Provide the (x, y) coordinate of the cell's center where the given text is located.  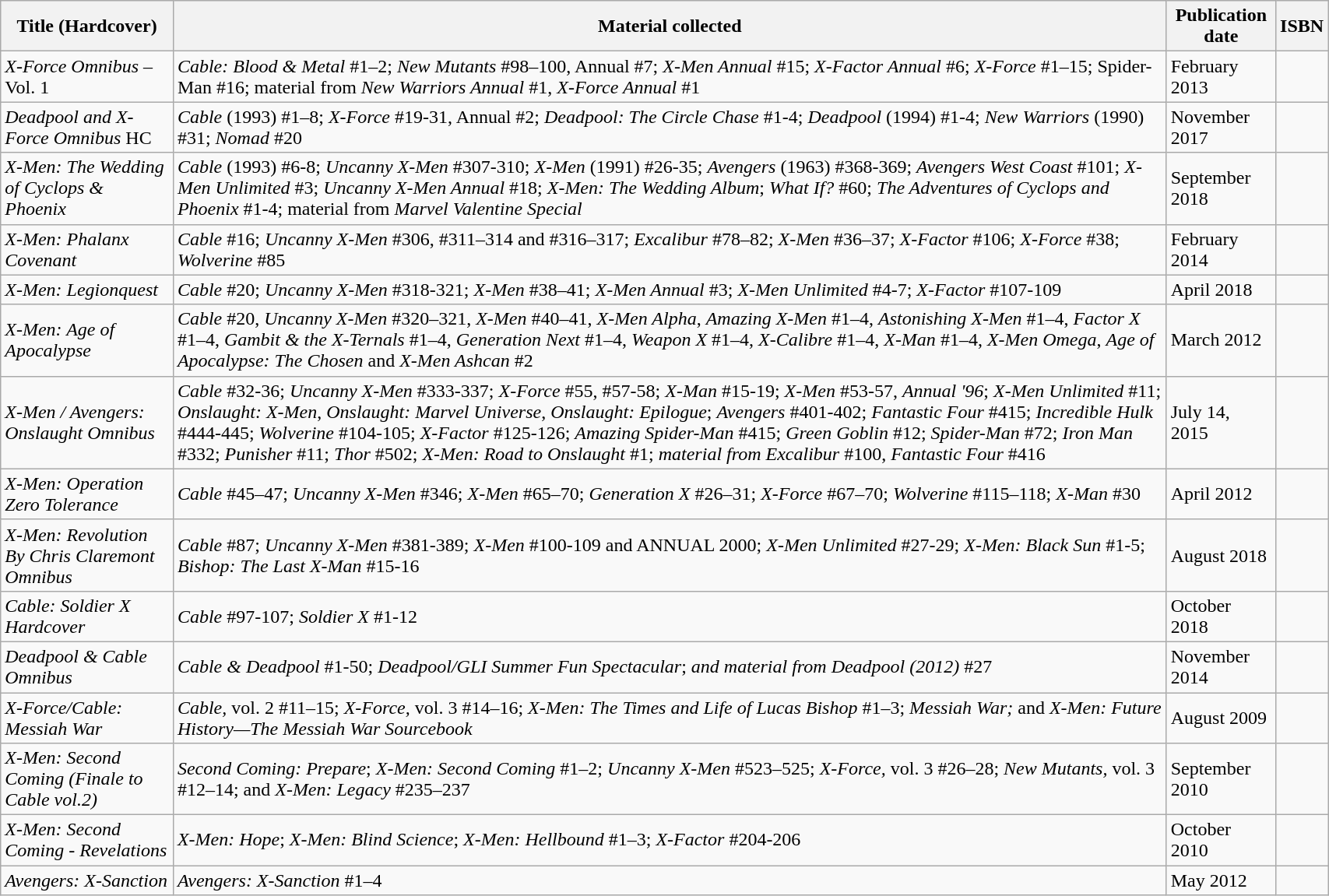
October 2010 (1221, 841)
Avengers: X-Sanction #1–4 (670, 880)
X-Men: Hope; X-Men: Blind Science; X-Men: Hellbound #1–3; X-Factor #204-206 (670, 841)
Cable #16; Uncanny X-Men #306, #311–314 and #316–317; Excalibur #78–82; X-Men #36–37; X-Factor #106; X-Force #38; Wolverine #85 (670, 249)
Deadpool and X-Force Omnibus HC (87, 128)
ISBN (1302, 26)
September 2018 (1221, 188)
July 14, 2015 (1221, 422)
August 2009 (1221, 718)
Title (Hardcover) (87, 26)
X-Men: Second Coming (Finale to Cable vol.2) (87, 779)
Cable & Deadpool #1-50; Deadpool/GLI Summer Fun Spectacular; and material from Deadpool (2012) #27 (670, 666)
Cable: Soldier X Hardcover (87, 617)
X-Men: Legionquest (87, 290)
May 2012 (1221, 880)
X-Men: The Wedding of Cyclops & Phoenix (87, 188)
X-Men: Operation Zero Tolerance (87, 494)
X-Force/Cable: Messiah War (87, 718)
November 2014 (1221, 666)
X-Men / Avengers: Onslaught Omnibus (87, 422)
April 2012 (1221, 494)
X-Men: Age of Apocalypse (87, 340)
Cable #45–47; Uncanny X-Men #346; X-Men #65–70; Generation X #26–31; X-Force #67–70; Wolverine #115–118; X-Man #30 (670, 494)
X-Force Omnibus – Vol. 1 (87, 76)
Cable (1993) #1–8; X-Force #19-31, Annual #2; Deadpool: The Circle Chase #1-4; Deadpool (1994) #1-4; New Warriors (1990) #31; Nomad #20 (670, 128)
March 2012 (1221, 340)
November 2017 (1221, 128)
X-Men: Phalanx Covenant (87, 249)
October 2018 (1221, 617)
Cable #87; Uncanny X-Men #381-389; X-Men #100-109 and ANNUAL 2000; X-Men Unlimited #27-29; X-Men: Black Sun #1-5; Bishop: The Last X-Man #15-16 (670, 555)
Cable #97-107; Soldier X #1-12 (670, 617)
X-Men: Revolution By Chris Claremont Omnibus (87, 555)
February 2013 (1221, 76)
Avengers: X-Sanction (87, 880)
Material collected (670, 26)
X-Men: Second Coming - Revelations (87, 841)
Cable #20; Uncanny X-Men #318-321; X-Men #38–41; X-Men Annual #3; X-Men Unlimited #4-7; X-Factor #107-109 (670, 290)
February 2014 (1221, 249)
Deadpool & Cable Omnibus (87, 666)
September 2010 (1221, 779)
April 2018 (1221, 290)
Publication date (1221, 26)
August 2018 (1221, 555)
